Output the [x, y] coordinate of the center of the cell containing the given text.  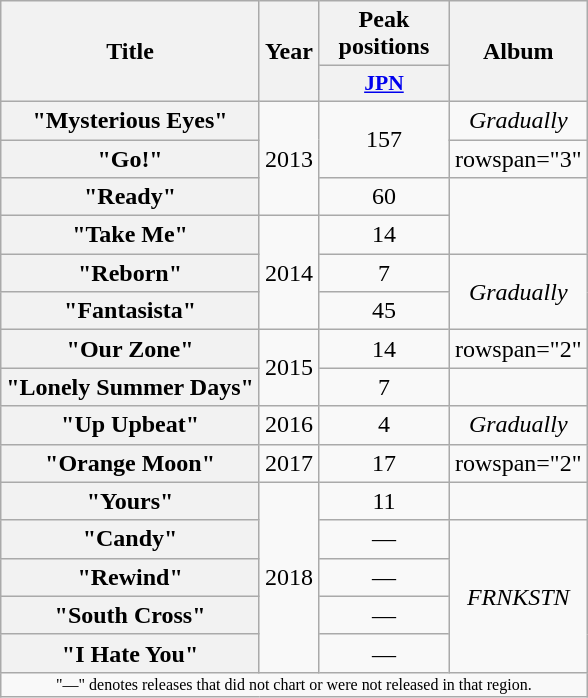
2013 [288, 158]
"South Cross" [130, 615]
60 [384, 197]
2017 [288, 463]
2014 [288, 273]
"Candy" [130, 539]
"Fantasista" [130, 311]
2015 [288, 368]
JPN [384, 84]
Year [288, 52]
4 [384, 425]
17 [384, 463]
"Up Upbeat" [130, 425]
"Orange Moon" [130, 463]
11 [384, 501]
"Go!" [130, 159]
"Ready" [130, 197]
"—" denotes releases that did not chart or were not released in that region. [294, 684]
Peak positions [384, 34]
45 [384, 311]
"I Hate You" [130, 653]
"Take Me" [130, 235]
Title [130, 52]
2018 [288, 577]
Album [518, 52]
FRNKSTN [518, 596]
"Mysterious Eyes" [130, 120]
"Rewind" [130, 577]
rowspan="3" [518, 159]
"Lonely Summer Days" [130, 387]
2016 [288, 425]
157 [384, 139]
"Our Zone" [130, 349]
"Yours" [130, 501]
"Reborn" [130, 273]
